Locate the cell with the specified text and output its [x, y] center coordinate. 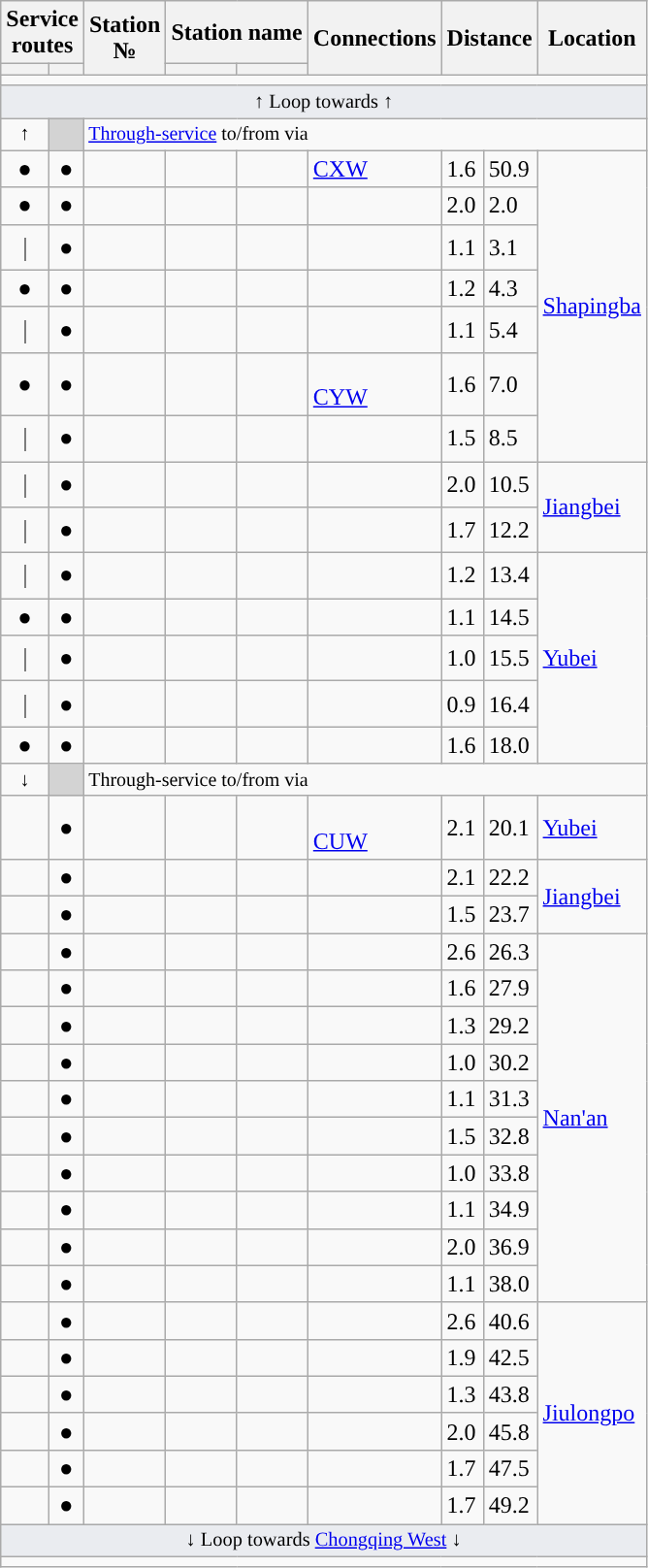
CYW [374, 384]
29.2 [510, 1026]
31.3 [510, 1099]
40.6 [510, 1321]
10.5 [510, 485]
30.2 [510, 1062]
38.0 [510, 1284]
49.2 [510, 1506]
18.0 [510, 745]
43.8 [510, 1394]
↓ Loop towards Chongqing West ↓ [324, 1541]
32.8 [510, 1136]
1.9 [462, 1357]
Serviceroutes [43, 33]
42.5 [510, 1357]
23.7 [510, 915]
Distance [489, 38]
↑ [25, 134]
27.9 [510, 989]
Nan'an [592, 1118]
36.9 [510, 1247]
50.9 [510, 169]
34.9 [510, 1210]
14.5 [510, 617]
12.2 [510, 530]
CUW [374, 827]
Station№ [124, 38]
16.4 [510, 704]
13.4 [510, 576]
22.2 [510, 877]
8.5 [510, 439]
45.8 [510, 1431]
4.3 [510, 288]
Jiulongpo [592, 1413]
Shapingba [592, 306]
Connections [374, 38]
15.5 [510, 658]
26.3 [510, 952]
5.4 [510, 330]
7.0 [510, 384]
3.1 [510, 246]
33.8 [510, 1173]
Location [592, 38]
20.1 [510, 827]
0.9 [462, 704]
↓ [25, 780]
Station name [237, 33]
↑ Loop towards ↑ [324, 102]
CXW [374, 169]
47.5 [510, 1468]
